Extract the [X, Y] coordinate from the center of the cell holding the provided text.  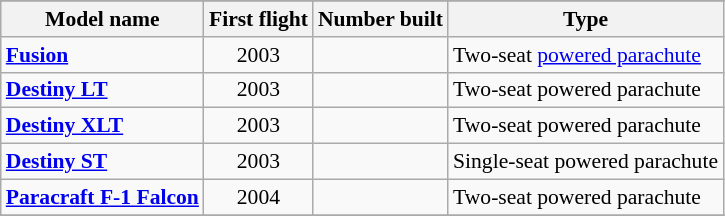
First flight [258, 19]
Destiny ST [102, 162]
Paracraft F-1 Falcon [102, 197]
Single-seat powered parachute [586, 162]
Type [586, 19]
Destiny XLT [102, 126]
Number built [380, 19]
Destiny LT [102, 90]
Model name [102, 19]
Fusion [102, 55]
2004 [258, 197]
